Locate the cell with the specified text and output its (x, y) center coordinate. 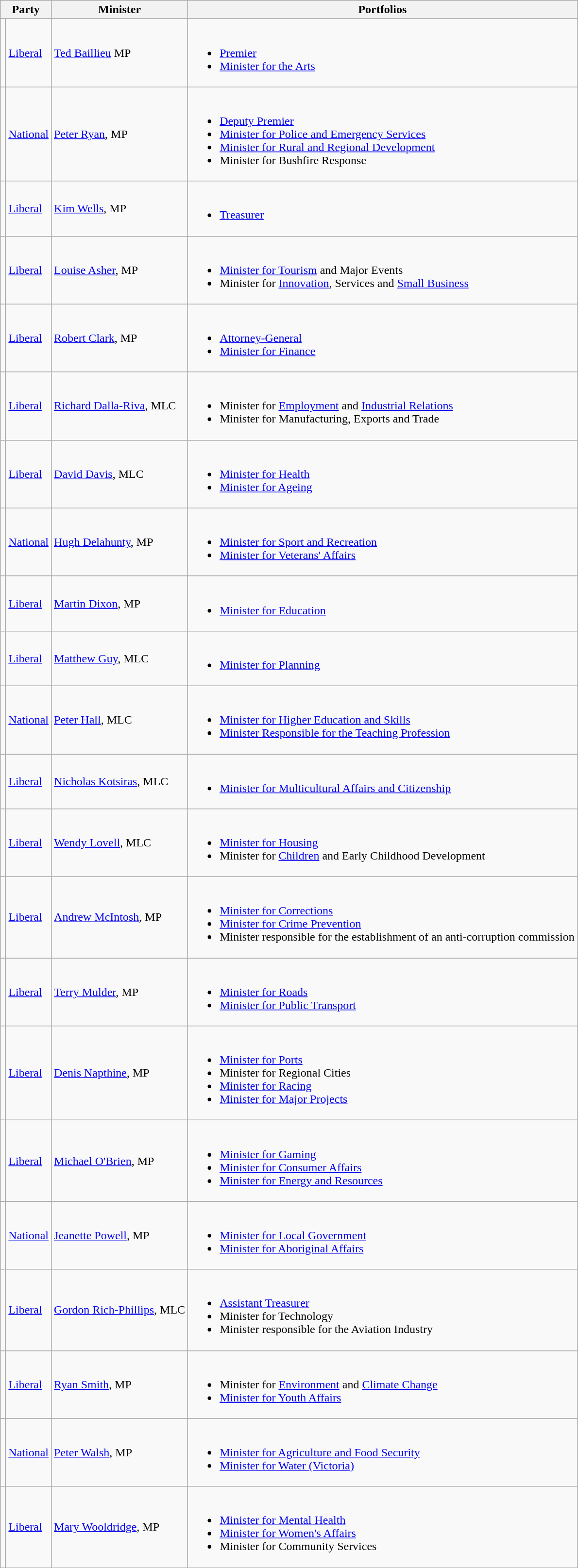
Minister for Employment and Industrial RelationsMinister for Manufacturing, Exports and Trade (383, 406)
Minister for Education (383, 603)
Minister for HealthMinister for Ageing (383, 474)
Minister for CorrectionsMinister for Crime PreventionMinister responsible for the establishment of an anti-corruption commission (383, 918)
Minister for Multicultural Affairs and Citizenship (383, 781)
Minister for Environment and Climate ChangeMinister for Youth Affairs (383, 1384)
Minister for Sport and RecreationMinister for Veterans' Affairs (383, 542)
Assistant TreasurerMinister for TechnologyMinister responsible for the Aviation Industry (383, 1310)
Wendy Lovell, MLC (119, 843)
Minister for Planning (383, 658)
Michael O'Brien, MP (119, 1161)
Minister for RoadsMinister for Public Transport (383, 992)
Terry Mulder, MP (119, 992)
Richard Dalla-Riva, MLC (119, 406)
Minister for Mental HealthMinister for Women's AffairsMinister for Community Services (383, 1527)
Peter Ryan, MP (119, 134)
Jeanette Powell, MP (119, 1235)
Treasurer (383, 209)
Louise Asher, MP (119, 270)
Matthew Guy, MLC (119, 658)
Attorney-GeneralMinister for Finance (383, 338)
Minister for GamingMinister for Consumer AffairsMinister for Energy and Resources (383, 1161)
David Davis, MLC (119, 474)
Robert Clark, MP (119, 338)
Minister for Higher Education and SkillsMinister Responsible for the Teaching Profession (383, 720)
Peter Hall, MLC (119, 720)
Minister for Tourism and Major EventsMinister for Innovation, Services and Small Business (383, 270)
Minister for Local GovernmentMinister for Aboriginal Affairs (383, 1235)
Portfolios (383, 10)
Kim Wells, MP (119, 209)
Martin Dixon, MP (119, 603)
Ryan Smith, MP (119, 1384)
Ted Baillieu MP (119, 53)
Hugh Delahunty, MP (119, 542)
Deputy PremierMinister for Police and Emergency ServicesMinister for Rural and Regional DevelopmentMinister for Bushfire Response (383, 134)
Andrew McIntosh, MP (119, 918)
Minister for HousingMinister for Children and Early Childhood Development (383, 843)
Party (26, 10)
Minister for Agriculture and Food SecurityMinister for Water (Victoria) (383, 1452)
Nicholas Kotsiras, MLC (119, 781)
Mary Wooldridge, MP (119, 1527)
Peter Walsh, MP (119, 1452)
Minister for PortsMinister for Regional CitiesMinister for RacingMinister for Major Projects (383, 1073)
Minister (119, 10)
Denis Napthine, MP (119, 1073)
Gordon Rich-Phillips, MLC (119, 1310)
PremierMinister for the Arts (383, 53)
